From the cell containing the given text, extract its center point as [X, Y] coordinate. 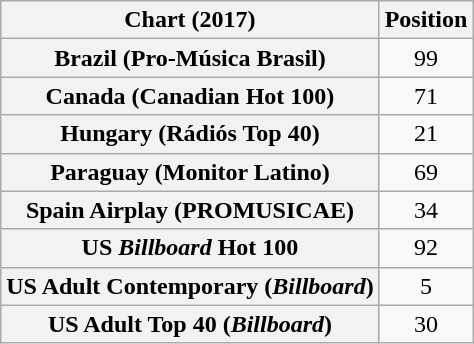
Hungary (Rádiós Top 40) [190, 134]
Paraguay (Monitor Latino) [190, 172]
92 [426, 248]
US Adult Contemporary (Billboard) [190, 286]
US Adult Top 40 (Billboard) [190, 324]
5 [426, 286]
Canada (Canadian Hot 100) [190, 96]
US Billboard Hot 100 [190, 248]
Position [426, 20]
30 [426, 324]
Chart (2017) [190, 20]
34 [426, 210]
Brazil (Pro-Música Brasil) [190, 58]
69 [426, 172]
Spain Airplay (PROMUSICAE) [190, 210]
71 [426, 96]
99 [426, 58]
21 [426, 134]
